Scan for the cell matching the given text and deliver its (x, y) coordinate at center. 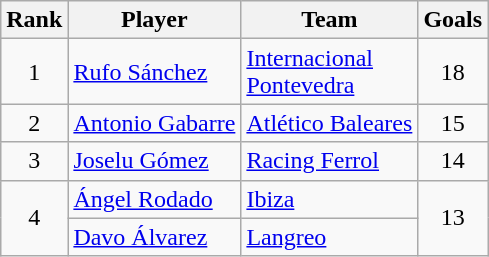
Player (154, 20)
4 (34, 218)
Antonio Gabarre (154, 123)
18 (453, 72)
Rank (34, 20)
Langreo (330, 237)
Goals (453, 20)
Team (330, 20)
Ibiza (330, 199)
3 (34, 161)
14 (453, 161)
Atlético Baleares (330, 123)
Joselu Gómez (154, 161)
Racing Ferrol (330, 161)
InternacionalPontevedra (330, 72)
Ángel Rodado (154, 199)
1 (34, 72)
15 (453, 123)
2 (34, 123)
Davo Álvarez (154, 237)
Rufo Sánchez (154, 72)
13 (453, 218)
